Output the (x, y) coordinate of the center of the cell containing the given text.  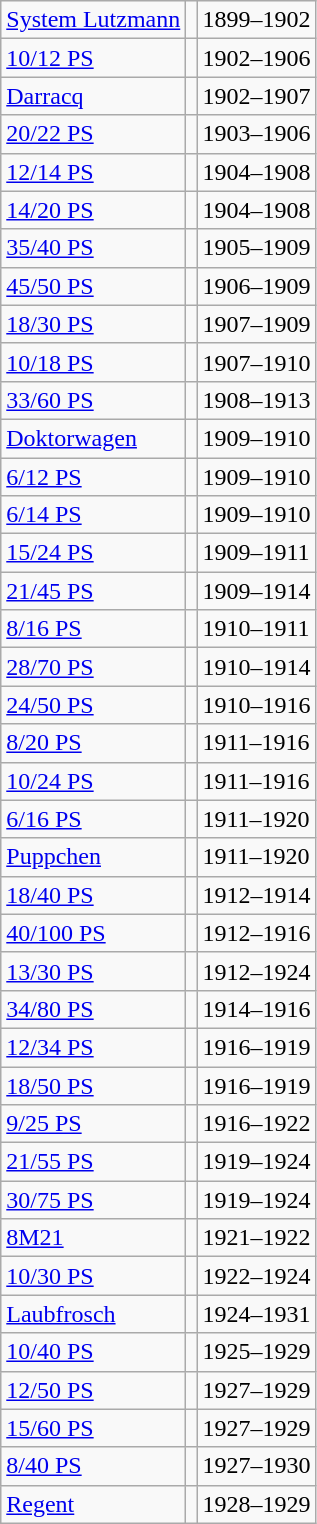
45/50 PS (94, 286)
10/24 PS (94, 781)
Darracq (94, 96)
1905–1909 (256, 248)
18/50 PS (94, 1085)
18/40 PS (94, 895)
6/16 PS (94, 819)
12/50 PS (94, 1390)
1912–1914 (256, 895)
1924–1931 (256, 1314)
35/40 PS (94, 248)
System Lutzmann (94, 20)
1902–1906 (256, 58)
10/30 PS (94, 1276)
1928–1929 (256, 1504)
1910–1911 (256, 629)
1916–1922 (256, 1124)
15/24 PS (94, 553)
8/40 PS (94, 1466)
9/25 PS (94, 1124)
6/14 PS (94, 515)
1927–1930 (256, 1466)
10/18 PS (94, 362)
10/40 PS (94, 1352)
40/100 PS (94, 933)
1912–1924 (256, 971)
1909–1914 (256, 591)
Laubfrosch (94, 1314)
18/30 PS (94, 324)
1921–1922 (256, 1238)
1907–1909 (256, 324)
6/12 PS (94, 477)
1910–1914 (256, 667)
1925–1929 (256, 1352)
1906–1909 (256, 286)
1912–1916 (256, 933)
Regent (94, 1504)
1907–1910 (256, 362)
1908–1913 (256, 400)
15/60 PS (94, 1428)
1909–1911 (256, 553)
1902–1907 (256, 96)
24/50 PS (94, 705)
1922–1924 (256, 1276)
1914–1916 (256, 1009)
12/14 PS (94, 172)
13/30 PS (94, 971)
21/55 PS (94, 1162)
10/12 PS (94, 58)
20/22 PS (94, 134)
14/20 PS (94, 210)
12/34 PS (94, 1047)
Doktorwagen (94, 438)
33/60 PS (94, 400)
1899–1902 (256, 20)
21/45 PS (94, 591)
8/20 PS (94, 743)
8/16 PS (94, 629)
30/75 PS (94, 1200)
1910–1916 (256, 705)
Puppchen (94, 857)
1903–1906 (256, 134)
8M21 (94, 1238)
34/80 PS (94, 1009)
28/70 PS (94, 667)
